Capture the cell that displays the provided text and extract its (X, Y) central coordinate. 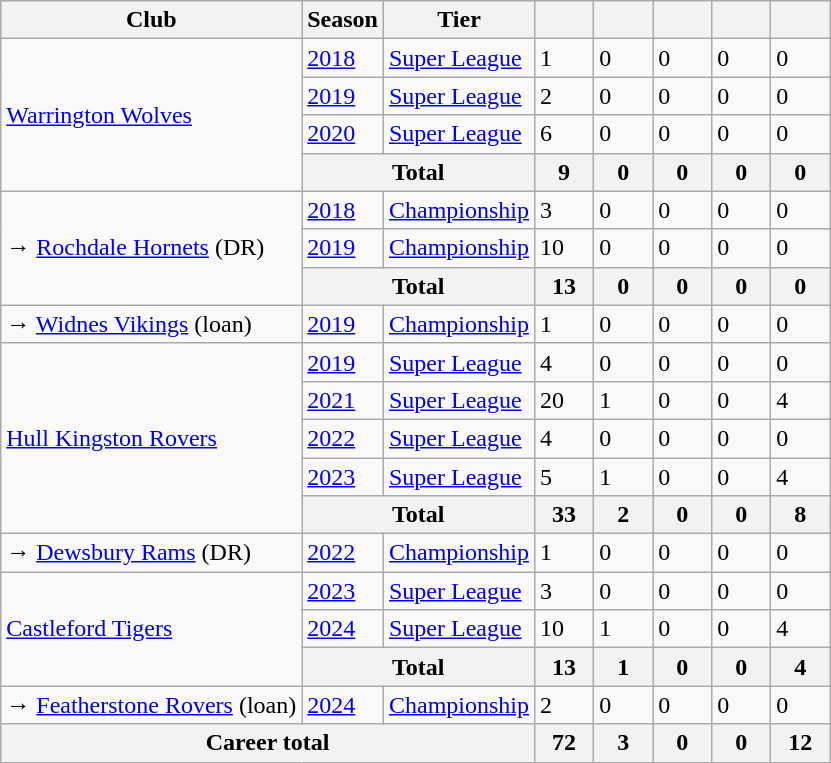
Warrington Wolves (152, 115)
72 (564, 743)
9 (564, 172)
Hull Kingston Rovers (152, 438)
12 (800, 743)
33 (564, 515)
6 (564, 134)
Tier (458, 20)
→ Widnes Vikings (loan) (152, 324)
Career total (268, 743)
Castleford Tigers (152, 629)
5 (564, 477)
Season (343, 20)
20 (564, 400)
→ Featherstone Rovers (loan) (152, 705)
→ Rochdale Hornets (DR) (152, 248)
2020 (343, 134)
8 (800, 515)
Club (152, 20)
→ Dewsbury Rams (DR) (152, 553)
2021 (343, 400)
